Capture the cell that displays the provided text and extract its [X, Y] central coordinate. 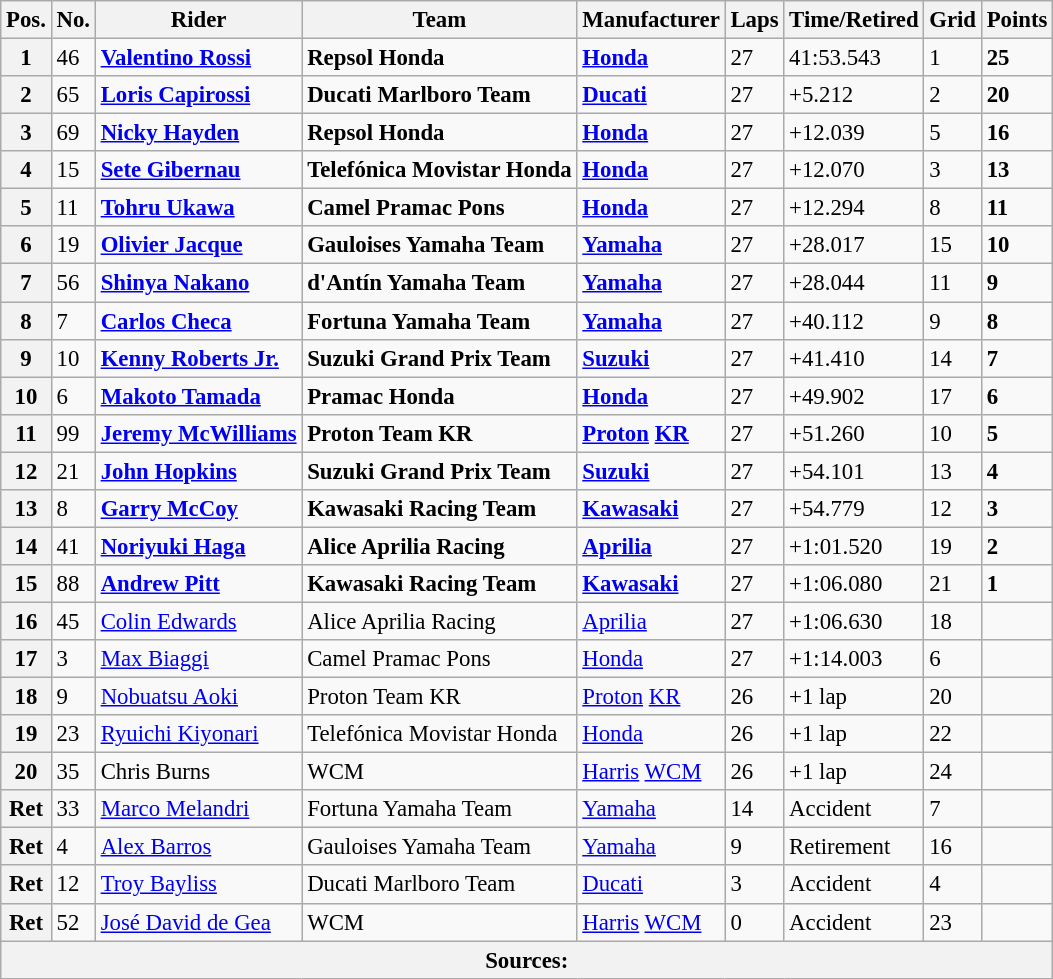
Noriyuki Haga [198, 546]
46 [73, 58]
Shinya Nakano [198, 283]
Loris Capirossi [198, 95]
Carlos Checa [198, 321]
No. [73, 20]
Olivier Jacque [198, 245]
+5.212 [854, 95]
+12.039 [854, 133]
+1:14.003 [854, 659]
Andrew Pitt [198, 584]
+12.294 [854, 208]
Retirement [854, 847]
41:53.543 [854, 58]
Makoto Tamada [198, 396]
Alex Barros [198, 847]
+28.017 [854, 245]
Jeremy McWilliams [198, 433]
Laps [754, 20]
Time/Retired [854, 20]
88 [73, 584]
+51.260 [854, 433]
+54.779 [854, 509]
+1:01.520 [854, 546]
Grid [952, 20]
Kenny Roberts Jr. [198, 358]
+28.044 [854, 283]
22 [952, 734]
33 [73, 809]
+40.112 [854, 321]
Team [440, 20]
35 [73, 772]
41 [73, 546]
Tohru Ukawa [198, 208]
99 [73, 433]
Max Biaggi [198, 659]
45 [73, 621]
Rider [198, 20]
Pramac Honda [440, 396]
69 [73, 133]
+41.410 [854, 358]
52 [73, 922]
Pos. [26, 20]
Sources: [527, 960]
+54.101 [854, 471]
0 [754, 922]
Troy Bayliss [198, 885]
+1:06.080 [854, 584]
Sete Gibernau [198, 170]
+12.070 [854, 170]
Nobuatsu Aoki [198, 697]
Chris Burns [198, 772]
Garry McCoy [198, 509]
65 [73, 95]
25 [1016, 58]
56 [73, 283]
Nicky Hayden [198, 133]
+49.902 [854, 396]
José David de Gea [198, 922]
Manufacturer [651, 20]
+1:06.630 [854, 621]
Valentino Rossi [198, 58]
d'Antín Yamaha Team [440, 283]
Marco Melandri [198, 809]
Ryuichi Kiyonari [198, 734]
24 [952, 772]
John Hopkins [198, 471]
Points [1016, 20]
Colin Edwards [198, 621]
